Detect which cell encompasses the target text, then output its (X, Y) center coordinate. 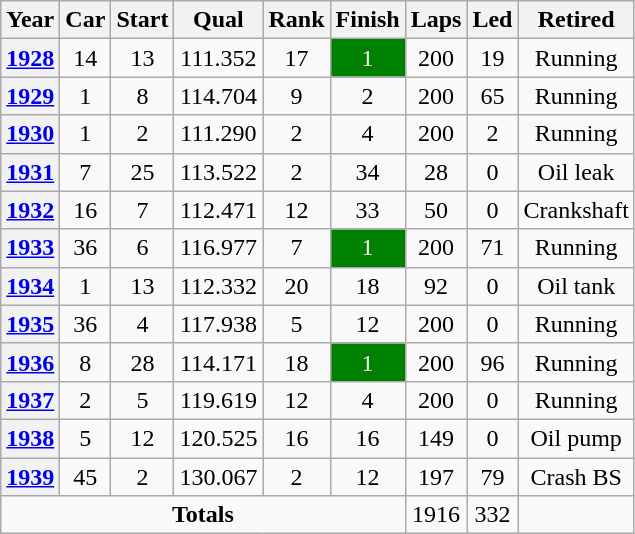
114.171 (218, 362)
Start (142, 20)
1935 (30, 324)
1928 (30, 58)
Car (86, 20)
149 (436, 438)
Rank (296, 20)
111.352 (218, 58)
Crash BS (576, 477)
34 (368, 172)
Finish (368, 20)
Crankshaft (576, 210)
1933 (30, 248)
114.704 (218, 96)
96 (492, 362)
Oil leak (576, 172)
25 (142, 172)
45 (86, 477)
1939 (30, 477)
Totals (203, 515)
111.290 (218, 134)
65 (492, 96)
20 (296, 286)
1936 (30, 362)
19 (492, 58)
Oil pump (576, 438)
112.332 (218, 286)
1931 (30, 172)
Laps (436, 20)
332 (492, 515)
Qual (218, 20)
1932 (30, 210)
33 (368, 210)
Year (30, 20)
130.067 (218, 477)
1937 (30, 400)
197 (436, 477)
116.977 (218, 248)
1930 (30, 134)
9 (296, 96)
14 (86, 58)
1929 (30, 96)
120.525 (218, 438)
113.522 (218, 172)
1934 (30, 286)
1916 (436, 515)
1938 (30, 438)
71 (492, 248)
119.619 (218, 400)
117.938 (218, 324)
Retired (576, 20)
17 (296, 58)
Led (492, 20)
50 (436, 210)
Oil tank (576, 286)
79 (492, 477)
92 (436, 286)
6 (142, 248)
112.471 (218, 210)
